Output the [x, y] coordinate of the center of the cell containing the given text.  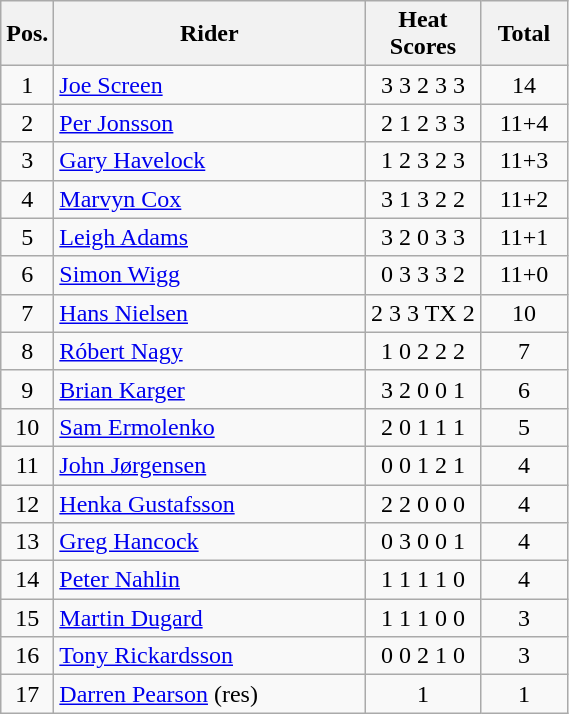
Darren Pearson (res) [210, 694]
Pos. [28, 34]
Brian Karger [210, 389]
9 [28, 389]
1 1 1 1 0 [423, 580]
Rider [210, 34]
0 0 1 2 1 [423, 465]
Simon Wigg [210, 275]
11+2 [524, 199]
Gary Havelock [210, 161]
2 1 2 3 3 [423, 123]
Martin Dugard [210, 618]
Per Jonsson [210, 123]
2 [28, 123]
Marvyn Cox [210, 199]
8 [28, 351]
Sam Ermolenko [210, 427]
11 [28, 465]
15 [28, 618]
Róbert Nagy [210, 351]
3 2 0 0 1 [423, 389]
1 1 1 0 0 [423, 618]
2 2 0 0 0 [423, 503]
12 [28, 503]
2 0 1 1 1 [423, 427]
0 3 0 0 1 [423, 542]
1 0 2 2 2 [423, 351]
11+3 [524, 161]
11+1 [524, 237]
Total [524, 34]
0 0 2 1 0 [423, 656]
1 2 3 2 3 [423, 161]
Leigh Adams [210, 237]
13 [28, 542]
Peter Nahlin [210, 580]
11+0 [524, 275]
3 2 0 3 3 [423, 237]
11+4 [524, 123]
3 1 3 2 2 [423, 199]
Heat Scores [423, 34]
2 3 3 TX 2 [423, 313]
Joe Screen [210, 85]
Hans Nielsen [210, 313]
John Jørgensen [210, 465]
16 [28, 656]
17 [28, 694]
3 3 2 3 3 [423, 85]
Henka Gustafsson [210, 503]
Greg Hancock [210, 542]
0 3 3 3 2 [423, 275]
Tony Rickardsson [210, 656]
